Extract the [x, y] coordinate from the center of the cell holding the provided text.  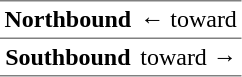
← toward [189, 20]
toward → [189, 57]
Southbound [68, 57]
Northbound [68, 20]
